Pinpoint the cell where the given text exists, returning its (x, y) midpoint coordinate. 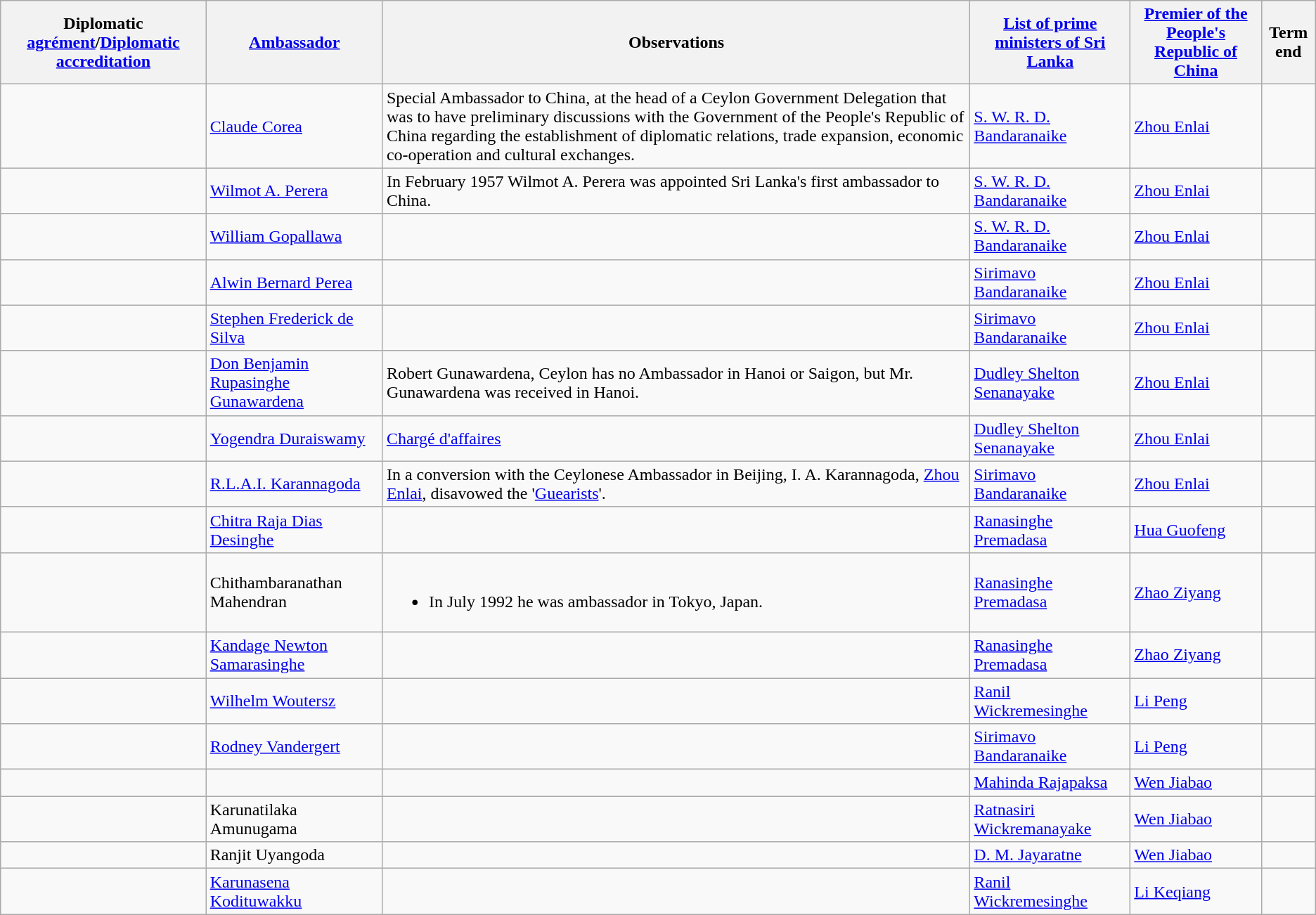
Kandage Newton Samarasinghe (294, 655)
D. M. Jayaratne (1050, 855)
Wilhelm Woutersz (294, 700)
Robert Gunawardena, Ceylon has no Ambassador in Hanoi or Saigon, but Mr. Gunawardena was received in Hanoi. (676, 383)
Chitra Raja Dias Desinghe (294, 530)
Karunasena Kodituwakku (294, 891)
Ranjit Uyangoda (294, 855)
Diplomatic agrément/Diplomatic accreditation (103, 42)
Observations (676, 42)
Stephen Frederick de Silva (294, 327)
Wilmot A. Perera (294, 191)
Li Keqiang (1196, 891)
Don Benjamin Rupasinghe Gunawardena (294, 383)
In February 1957 Wilmot A. Perera was appointed Sri Lanka's first ambassador to China. (676, 191)
Hua Guofeng (1196, 530)
Mahinda Rajapaksa (1050, 783)
William Gopallawa (294, 236)
Term end (1288, 42)
Premier of the People's Republic of China (1196, 42)
In a conversion with the Ceylonese Ambassador in Beijing, I. A. Karannagoda, Zhou Enlai, disavowed the 'Guearists'. (676, 484)
Alwin Bernard Perea (294, 283)
Claude Corea (294, 126)
Yogendra Duraiswamy (294, 439)
Karunatilaka Amunugama (294, 819)
Chithambaranathan Mahendran (294, 592)
Rodney Vandergert (294, 746)
Ratnasiri Wickremanayake (1050, 819)
List of prime ministers of Sri Lanka (1050, 42)
R.L.A.I. Karannagoda (294, 484)
In July 1992 he was ambassador in Tokyo, Japan. (676, 592)
Ambassador (294, 42)
Chargé d'affaires (676, 439)
